Capture the cell that displays the provided text and extract its (x, y) central coordinate. 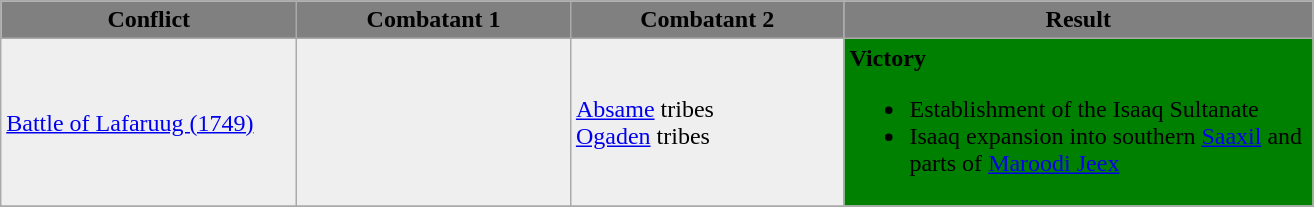
Combatant 2 (707, 20)
VictoryEstablishment of the Isaaq SultanateIsaaq expansion into southern Saaxil and parts of Maroodi Jeex (1078, 122)
Battle of Lafaruug (1749) (149, 122)
Result (1078, 20)
Absame tribesOgaden tribes (707, 122)
Combatant 1 (434, 20)
Conflict (149, 20)
